Return (x, y) of the center of cell containing provided text 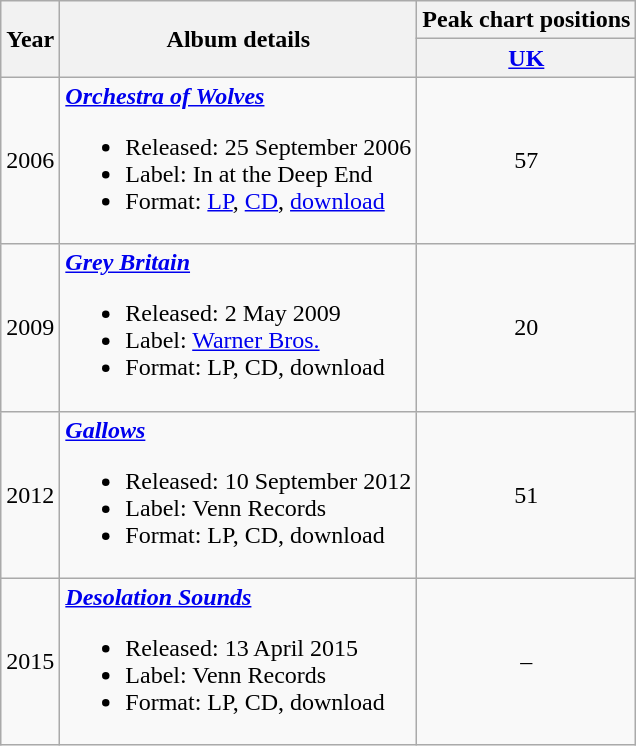
Album details (238, 39)
51 (526, 494)
UK (526, 58)
– (526, 662)
GallowsReleased: 10 September 2012Label: Venn RecordsFormat: LP, CD, download (238, 494)
Grey BritainReleased: 2 May 2009Label: Warner Bros.Format: LP, CD, download (238, 328)
Desolation SoundsReleased: 13 April 2015Label: Venn RecordsFormat: LP, CD, download (238, 662)
Peak chart positions (526, 20)
2006 (30, 160)
2012 (30, 494)
57 (526, 160)
2009 (30, 328)
Orchestra of WolvesReleased: 25 September 2006Label: In at the Deep EndFormat: LP, CD, download (238, 160)
2015 (30, 662)
Year (30, 39)
20 (526, 328)
